Scan for the cell matching the given text and deliver its (X, Y) coordinate at center. 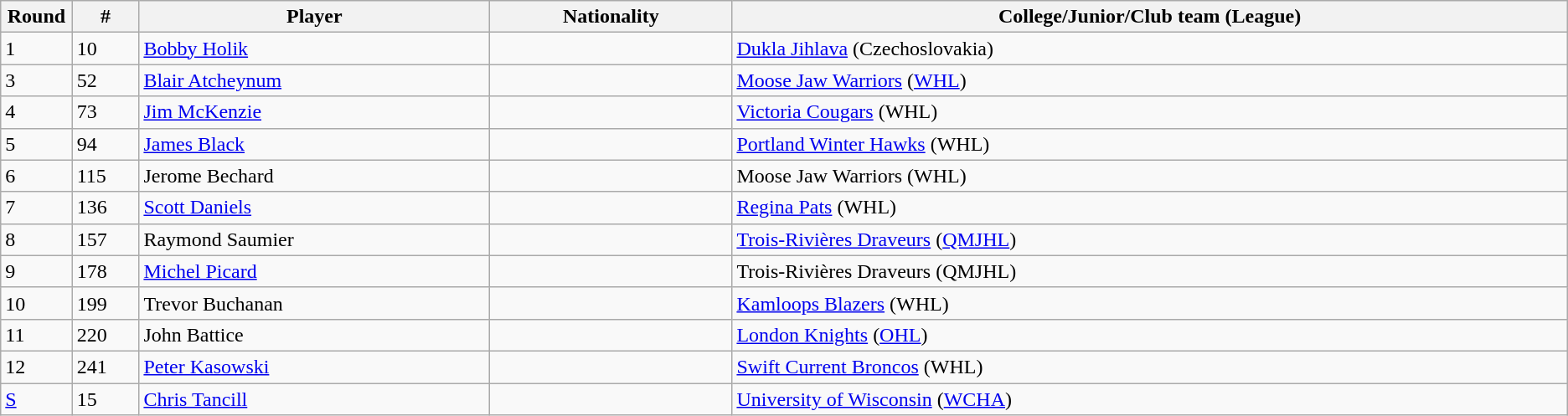
12 (37, 367)
6 (37, 176)
Nationality (611, 17)
Chris Tancill (315, 399)
Kamloops Blazers (WHL) (1149, 303)
Swift Current Broncos (WHL) (1149, 367)
15 (106, 399)
178 (106, 271)
136 (106, 208)
Regina Pats (WHL) (1149, 208)
9 (37, 271)
5 (37, 144)
94 (106, 144)
52 (106, 80)
Trevor Buchanan (315, 303)
11 (37, 335)
Player (315, 17)
Michel Picard (315, 271)
157 (106, 239)
University of Wisconsin (WCHA) (1149, 399)
3 (37, 80)
Jim McKenzie (315, 112)
7 (37, 208)
4 (37, 112)
199 (106, 303)
Bobby Holik (315, 49)
Round (37, 17)
Scott Daniels (315, 208)
1 (37, 49)
James Black (315, 144)
220 (106, 335)
Peter Kasowski (315, 367)
Victoria Cougars (WHL) (1149, 112)
Dukla Jihlava (Czechoslovakia) (1149, 49)
London Knights (OHL) (1149, 335)
# (106, 17)
John Battice (315, 335)
College/Junior/Club team (League) (1149, 17)
73 (106, 112)
Raymond Saumier (315, 239)
8 (37, 239)
Jerome Bechard (315, 176)
115 (106, 176)
241 (106, 367)
Blair Atcheynum (315, 80)
Portland Winter Hawks (WHL) (1149, 144)
S (37, 399)
